Return the [X, Y] coordinate for the center point of the cell that contains the specified text.  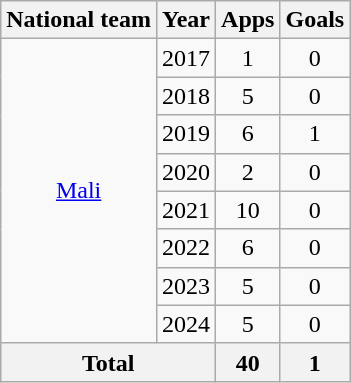
Mali [79, 191]
2024 [186, 324]
2022 [186, 248]
National team [79, 20]
2019 [186, 134]
2021 [186, 210]
2 [248, 172]
Apps [248, 20]
10 [248, 210]
40 [248, 362]
Year [186, 20]
2023 [186, 286]
Total [108, 362]
Goals [315, 20]
2017 [186, 58]
2018 [186, 96]
2020 [186, 172]
